Provide the [x, y] coordinate of the cell's center where the given text is located.  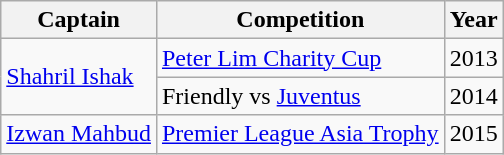
2013 [474, 58]
Peter Lim Charity Cup [300, 58]
2014 [474, 96]
Captain [79, 20]
Premier League Asia Trophy [300, 134]
Friendly vs Juventus [300, 96]
Shahril Ishak [79, 77]
Year [474, 20]
2015 [474, 134]
Izwan Mahbud [79, 134]
Competition [300, 20]
